Detect which cell encompasses the target text, then output its (X, Y) center coordinate. 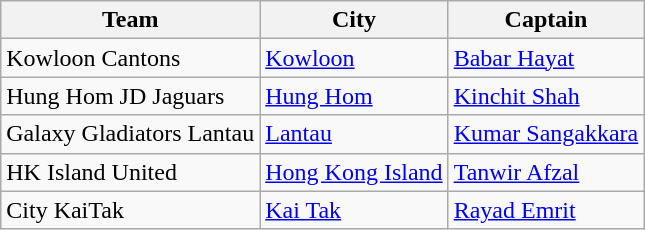
Kumar Sangakkara (546, 134)
Hung Hom (354, 96)
Captain (546, 20)
Kowloon Cantons (130, 58)
Babar Hayat (546, 58)
Kinchit Shah (546, 96)
Lantau (354, 134)
HK Island United (130, 172)
Hung Hom JD Jaguars (130, 96)
Team (130, 20)
Kai Tak (354, 210)
City KaiTak (130, 210)
Galaxy Gladiators Lantau (130, 134)
Tanwir Afzal (546, 172)
Rayad Emrit (546, 210)
City (354, 20)
Kowloon (354, 58)
Hong Kong Island (354, 172)
